Scan for the cell matching the given text and deliver its (X, Y) coordinate at center. 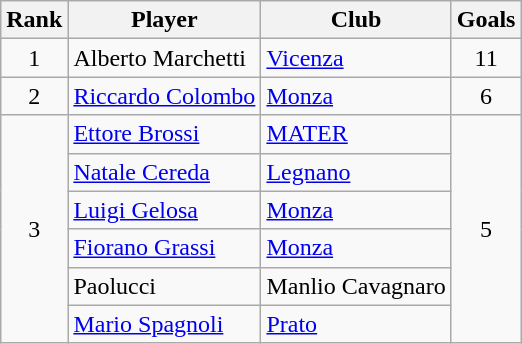
Manlio Cavagnaro (356, 286)
Fiorano Grassi (164, 248)
Goals (486, 20)
2 (34, 96)
Natale Cereda (164, 172)
Club (356, 20)
Alberto Marchetti (164, 58)
Prato (356, 324)
Ettore Brossi (164, 134)
1 (34, 58)
11 (486, 58)
Legnano (356, 172)
Riccardo Colombo (164, 96)
3 (34, 229)
5 (486, 229)
Player (164, 20)
MATER (356, 134)
6 (486, 96)
Mario Spagnoli (164, 324)
Rank (34, 20)
Luigi Gelosa (164, 210)
Vicenza (356, 58)
Paolucci (164, 286)
